Determine the (x, y) coordinate at the center of the cell enclosing the given text.  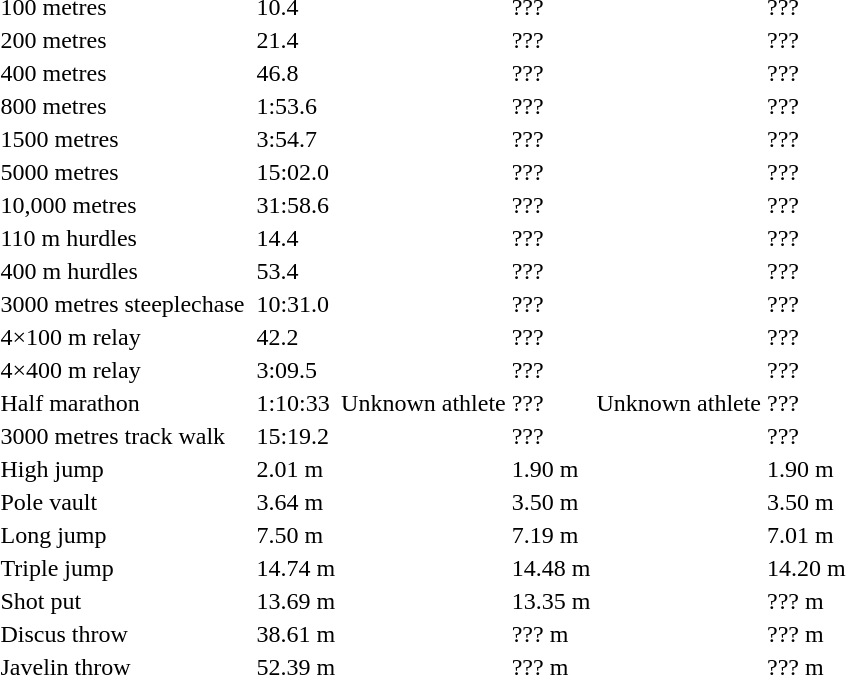
3:54.7 (296, 139)
??? m (551, 634)
21.4 (296, 40)
1:10:33 (296, 403)
1.90 m (551, 469)
1:53.6 (296, 106)
7.50 m (296, 535)
3.64 m (296, 502)
3.50 m (551, 502)
14.48 m (551, 568)
46.8 (296, 73)
15:19.2 (296, 436)
31:58.6 (296, 205)
7.19 m (551, 535)
13.69 m (296, 601)
38.61 m (296, 634)
15:02.0 (296, 172)
3:09.5 (296, 370)
14.74 m (296, 568)
14.4 (296, 238)
2.01 m (296, 469)
53.4 (296, 271)
13.35 m (551, 601)
42.2 (296, 337)
10:31.0 (296, 304)
